Pinpoint the cell where the given text exists, returning its (X, Y) midpoint coordinate. 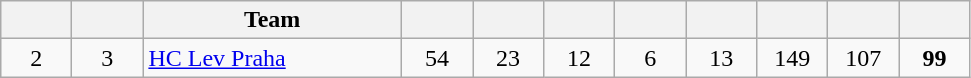
Team (272, 20)
99 (934, 58)
6 (650, 58)
107 (864, 58)
13 (722, 58)
149 (792, 58)
54 (436, 58)
HC Lev Praha (272, 58)
23 (508, 58)
12 (580, 58)
3 (108, 58)
2 (36, 58)
